Detect which cell encompasses the target text, then output its (x, y) center coordinate. 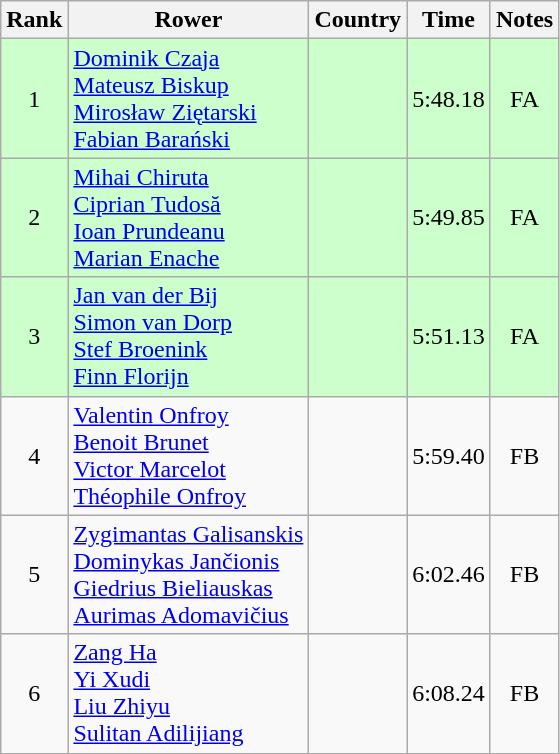
5:51.13 (449, 336)
1 (34, 98)
2 (34, 218)
Notes (524, 20)
5:49.85 (449, 218)
5 (34, 574)
5:48.18 (449, 98)
3 (34, 336)
Jan van der BijSimon van DorpStef BroeninkFinn Florijn (188, 336)
Zygimantas GalisanskisDominykas JančionisGiedrius BieliauskasAurimas Adomavičius (188, 574)
6:02.46 (449, 574)
Valentin OnfroyBenoit BrunetVictor MarcelotThéophile Onfroy (188, 456)
6:08.24 (449, 694)
6 (34, 694)
Zang HaYi XudiLiu ZhiyuSulitan Adilijiang (188, 694)
Country (358, 20)
Mihai ChirutaCiprian TudosăIoan PrundeanuMarian Enache (188, 218)
Rank (34, 20)
Dominik CzajaMateusz BiskupMirosław ZiętarskiFabian Barański (188, 98)
4 (34, 456)
5:59.40 (449, 456)
Rower (188, 20)
Time (449, 20)
